Determine the [x, y] coordinate at the center of the cell enclosing the given text.  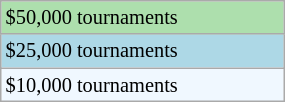
$10,000 tournaments [142, 85]
$50,000 tournaments [142, 17]
$25,000 tournaments [142, 51]
